Return the [X, Y] coordinate for the center point of the cell that contains the specified text.  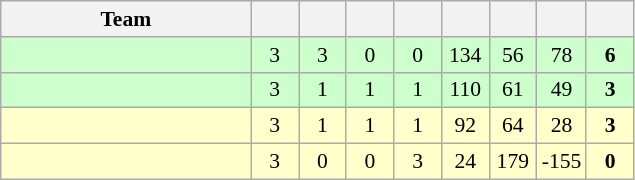
Team [126, 19]
49 [562, 90]
56 [513, 55]
110 [465, 90]
28 [562, 126]
6 [610, 55]
134 [465, 55]
92 [465, 126]
179 [513, 162]
-155 [562, 162]
61 [513, 90]
64 [513, 126]
78 [562, 55]
24 [465, 162]
